Locate the cell with the specified text and output its (x, y) center coordinate. 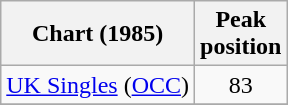
Chart (1985) (98, 34)
83 (241, 85)
Peakposition (241, 34)
UK Singles (OCC) (98, 85)
